Return (X, Y) of the center of cell containing provided text 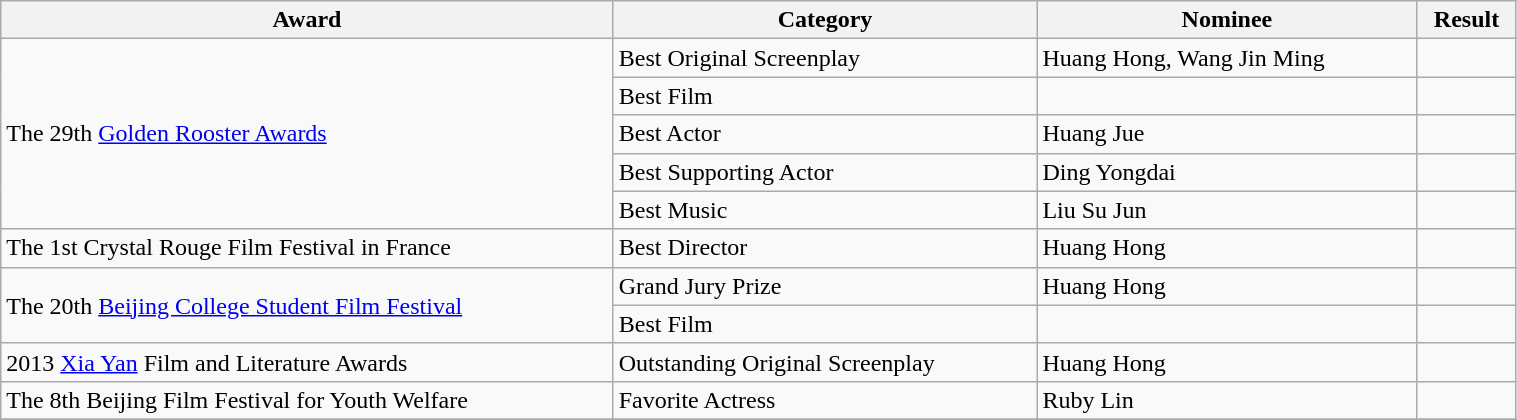
The 8th Beijing Film Festival for Youth Welfare (307, 400)
The 1st Crystal Rouge Film Festival in France (307, 248)
Grand Jury Prize (825, 286)
2013 Xia Yan Film and Literature Awards (307, 362)
Nominee (1227, 20)
Best Original Screenplay (825, 58)
Award (307, 20)
Huang Jue (1227, 134)
Outstanding Original Screenplay (825, 362)
The 20th Beijing College Student Film Festival (307, 305)
Favorite Actress (825, 400)
The 29th Golden Rooster Awards (307, 134)
Result (1466, 20)
Ruby Lin (1227, 400)
Category (825, 20)
Best Director (825, 248)
Liu Su Jun (1227, 210)
Best Music (825, 210)
Best Supporting Actor (825, 172)
Best Actor (825, 134)
Huang Hong, Wang Jin Ming (1227, 58)
Ding Yongdai (1227, 172)
